Pinpoint the cell where the given text exists, returning its (x, y) midpoint coordinate. 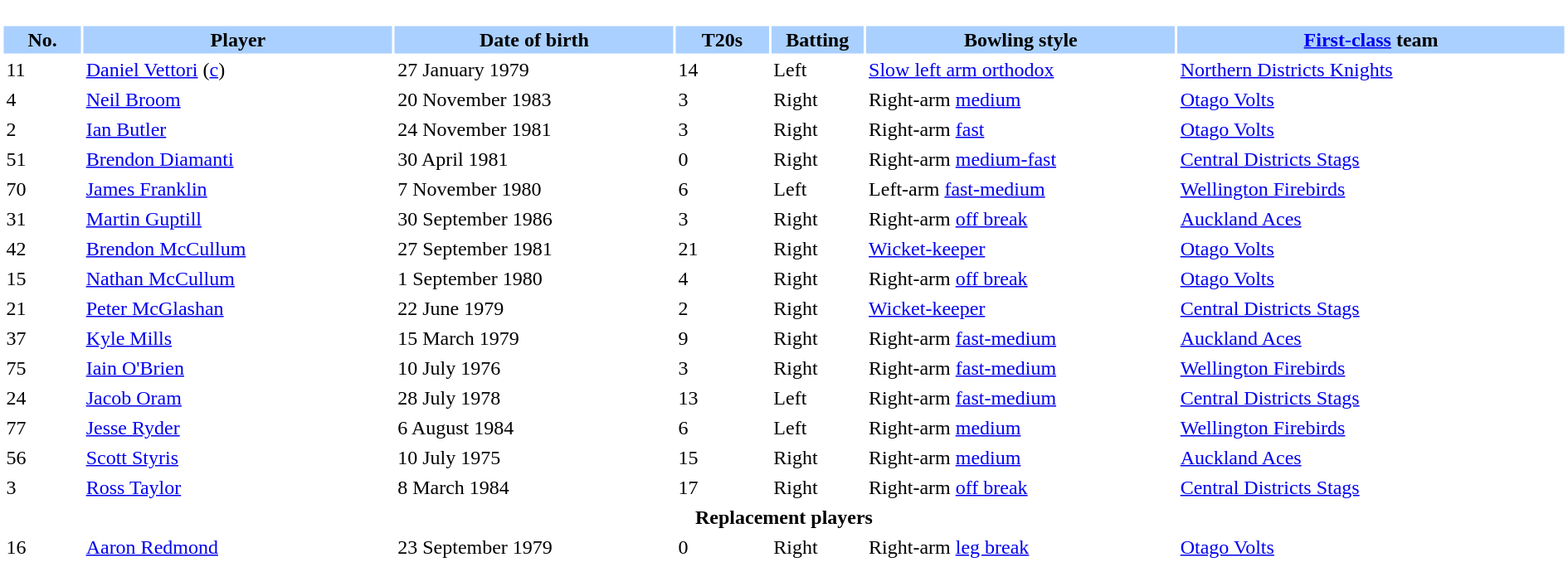
Ian Butler (239, 129)
10 July 1976 (534, 368)
Iain O'Brien (239, 368)
Martin Guptill (239, 219)
Batting (817, 40)
Slow left arm orthodox (1020, 70)
77 (41, 428)
75 (41, 368)
37 (41, 338)
Right-arm medium-fast (1020, 159)
Kyle Mills (239, 338)
Brendon Diamanti (239, 159)
Peter McGlashan (239, 308)
20 November 1983 (534, 99)
7 November 1980 (534, 189)
Left-arm fast-medium (1020, 189)
56 (41, 458)
27 January 1979 (534, 70)
51 (41, 159)
17 (723, 487)
T20s (723, 40)
Jacob Oram (239, 398)
70 (41, 189)
30 April 1981 (534, 159)
Neil Broom (239, 99)
22 June 1979 (534, 308)
27 September 1981 (534, 249)
24 November 1981 (534, 129)
Player (239, 40)
23 September 1979 (534, 547)
24 (41, 398)
16 (41, 547)
31 (41, 219)
Scott Styris (239, 458)
Bowling style (1020, 40)
8 March 1984 (534, 487)
1 September 1980 (534, 279)
Replacement players (783, 517)
Date of birth (534, 40)
42 (41, 249)
15 March 1979 (534, 338)
First-class team (1371, 40)
Ross Taylor (239, 487)
Daniel Vettori (c) (239, 70)
Right-arm fast (1020, 129)
James Franklin (239, 189)
9 (723, 338)
13 (723, 398)
Jesse Ryder (239, 428)
Brendon McCullum (239, 249)
Right-arm leg break (1020, 547)
10 July 1975 (534, 458)
Nathan McCullum (239, 279)
No. (41, 40)
28 July 1978 (534, 398)
11 (41, 70)
6 August 1984 (534, 428)
Northern Districts Knights (1371, 70)
14 (723, 70)
Aaron Redmond (239, 547)
30 September 1986 (534, 219)
